For the text-containing cell, return its midpoint in [X, Y] coordinate format. 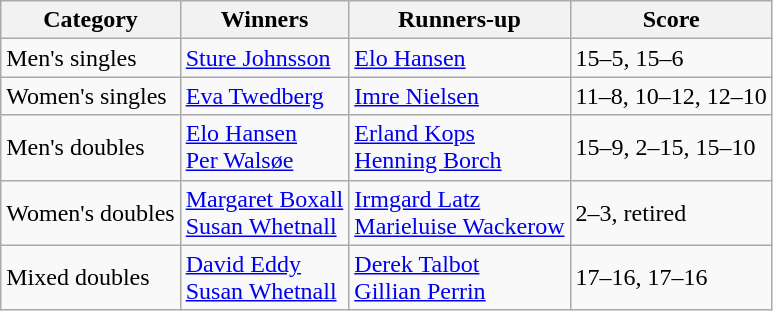
David Eddy Susan Whetnall [264, 278]
15–5, 15–6 [671, 58]
Margaret Boxall Susan Whetnall [264, 212]
Elo Hansen [460, 58]
Irmgard Latz Marieluise Wackerow [460, 212]
Men's singles [90, 58]
Elo Hansen Per Walsøe [264, 148]
Men's doubles [90, 148]
Sture Johnsson [264, 58]
Derek Talbot Gillian Perrin [460, 278]
Imre Nielsen [460, 96]
Erland Kops Henning Borch [460, 148]
11–8, 10–12, 12–10 [671, 96]
2–3, retired [671, 212]
15–9, 2–15, 15–10 [671, 148]
Women's singles [90, 96]
Score [671, 20]
Category [90, 20]
Runners-up [460, 20]
17–16, 17–16 [671, 278]
Mixed doubles [90, 278]
Winners [264, 20]
Women's doubles [90, 212]
Eva Twedberg [264, 96]
